Search for the cell housing the specified text and yield its [X, Y] center coordinate. 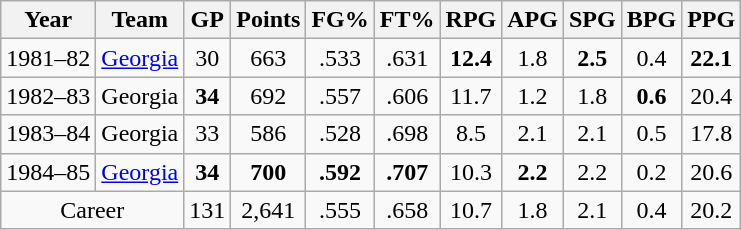
Points [268, 20]
700 [268, 172]
30 [208, 58]
22.1 [712, 58]
.707 [407, 172]
131 [208, 210]
.606 [407, 96]
0.6 [651, 96]
Team [140, 20]
0.2 [651, 172]
692 [268, 96]
Year [48, 20]
11.7 [471, 96]
APG [533, 20]
.533 [340, 58]
.528 [340, 134]
1982–83 [48, 96]
.555 [340, 210]
.557 [340, 96]
FG% [340, 20]
.658 [407, 210]
1.2 [533, 96]
2,641 [268, 210]
20.2 [712, 210]
20.4 [712, 96]
2.5 [592, 58]
.592 [340, 172]
33 [208, 134]
10.3 [471, 172]
FT% [407, 20]
PPG [712, 20]
663 [268, 58]
BPG [651, 20]
1981–82 [48, 58]
Career [92, 210]
586 [268, 134]
8.5 [471, 134]
12.4 [471, 58]
1983–84 [48, 134]
SPG [592, 20]
GP [208, 20]
1984–85 [48, 172]
.698 [407, 134]
RPG [471, 20]
.631 [407, 58]
20.6 [712, 172]
0.5 [651, 134]
17.8 [712, 134]
10.7 [471, 210]
